Detect which cell encompasses the target text, then output its [X, Y] center coordinate. 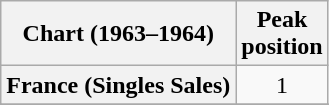
Peakposition [282, 34]
1 [282, 85]
Chart (1963–1964) [118, 34]
France (Singles Sales) [118, 85]
